Capture the cell that displays the provided text and extract its [X, Y] central coordinate. 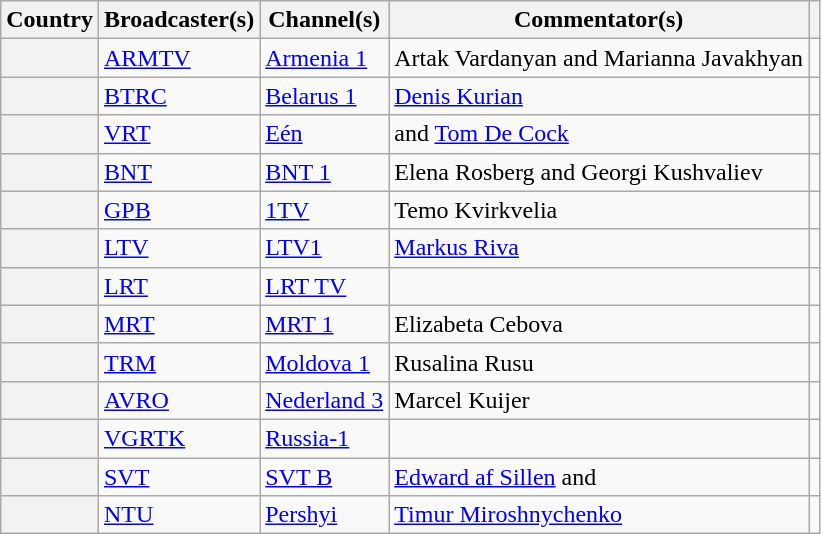
SVT [178, 477]
Pershyi [324, 515]
Eén [324, 134]
Markus Riva [599, 248]
Edward af Sillen and [599, 477]
MRT [178, 324]
1TV [324, 210]
Broadcaster(s) [178, 20]
NTU [178, 515]
BTRC [178, 96]
AVRO [178, 400]
Moldova 1 [324, 362]
LRT TV [324, 286]
TRM [178, 362]
BNT 1 [324, 172]
Elena Rosberg and Georgi Kushvaliev [599, 172]
Elizabeta Cebova [599, 324]
ARMTV [178, 58]
MRT 1 [324, 324]
LTV1 [324, 248]
VRT [178, 134]
GPB [178, 210]
Timur Miroshnychenko [599, 515]
Artak Vardanyan and Marianna Javakhyan [599, 58]
VGRTK [178, 438]
Country [50, 20]
SVT B [324, 477]
Temo Kvirkvelia [599, 210]
BNT [178, 172]
LRT [178, 286]
Rusalina Rusu [599, 362]
Channel(s) [324, 20]
Belarus 1 [324, 96]
Commentator(s) [599, 20]
Marcel Kuijer [599, 400]
LTV [178, 248]
and Tom De Cock [599, 134]
Russia-1 [324, 438]
Denis Kurian [599, 96]
Armenia 1 [324, 58]
Nederland 3 [324, 400]
